Locate the cell with the specified text and output its [X, Y] center coordinate. 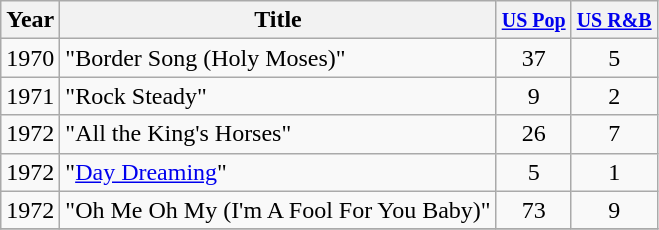
7 [614, 134]
"Border Song (Holy Moses)" [278, 58]
"Day Dreaming" [278, 172]
US Pop [534, 20]
73 [534, 210]
37 [534, 58]
1971 [30, 96]
Year [30, 20]
26 [534, 134]
Title [278, 20]
1 [614, 172]
"Oh Me Oh My (I'm A Fool For You Baby)" [278, 210]
2 [614, 96]
"Rock Steady" [278, 96]
US R&B [614, 20]
1970 [30, 58]
"All the King's Horses" [278, 134]
